Determine the [X, Y] coordinate at the center of the cell enclosing the given text.  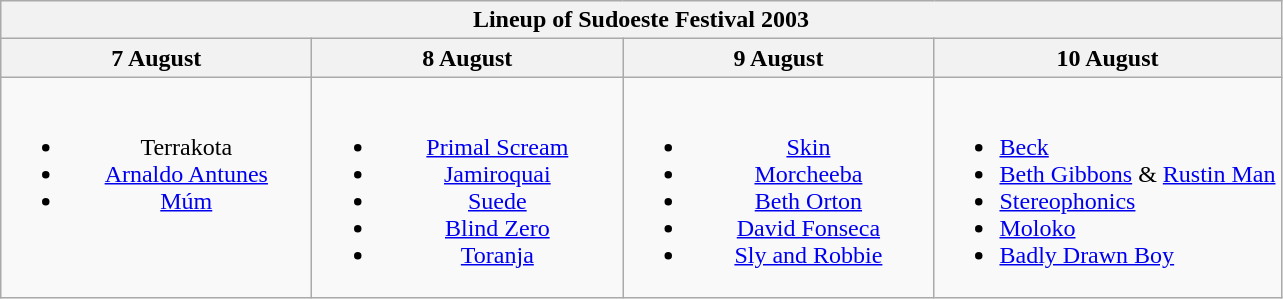
8 August [468, 58]
SkinMorcheebaBeth OrtonDavid FonsecaSly and Robbie [778, 188]
10 August [1108, 58]
TerrakotaArnaldo AntunesMúm [156, 188]
7 August [156, 58]
9 August [778, 58]
BeckBeth Gibbons & Rustin ManStereophonicsMolokoBadly Drawn Boy [1108, 188]
Primal ScreamJamiroquaiSuedeBlind ZeroToranja [468, 188]
Lineup of Sudoeste Festival 2003 [641, 20]
